Identify which cell holds the provided text, then report its [X, Y] central coordinate. 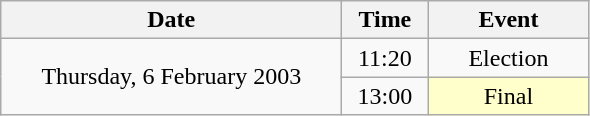
Event [508, 20]
Final [508, 96]
Election [508, 58]
Date [172, 20]
Thursday, 6 February 2003 [172, 77]
13:00 [385, 96]
Time [385, 20]
11:20 [385, 58]
